Return the [X, Y] coordinate for the center point of the cell that contains the specified text.  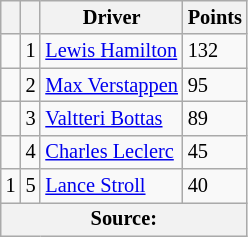
3 [31, 118]
Lance Stroll [111, 186]
Driver [111, 17]
89 [215, 118]
40 [215, 186]
132 [215, 51]
2 [31, 85]
45 [215, 152]
Lewis Hamilton [111, 51]
Valtteri Bottas [111, 118]
Points [215, 17]
Max Verstappen [111, 85]
4 [31, 152]
Source: [124, 219]
Charles Leclerc [111, 152]
95 [215, 85]
5 [31, 186]
